Locate the cell with the specified text and output its [X, Y] center coordinate. 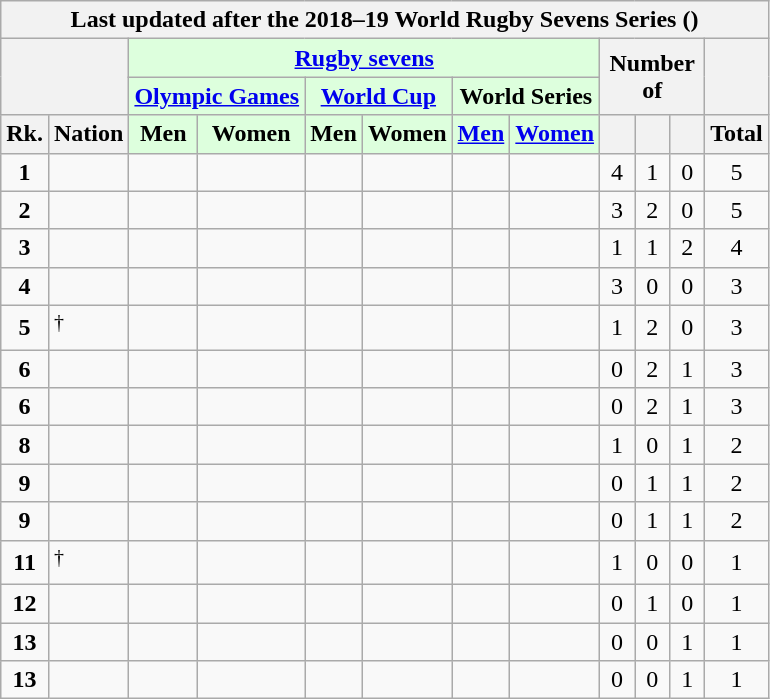
Number of [652, 77]
Olympic Games [217, 96]
11 [25, 562]
Nation [88, 134]
12 [25, 604]
Rugby sevens [364, 58]
Total [737, 134]
Last updated after the 2018–19 World Rugby Sevens Series () [385, 20]
World Cup [378, 96]
World Series [526, 96]
Rk. [25, 134]
8 [25, 445]
